Return the [X, Y] coordinate for the center point of the cell that contains the specified text.  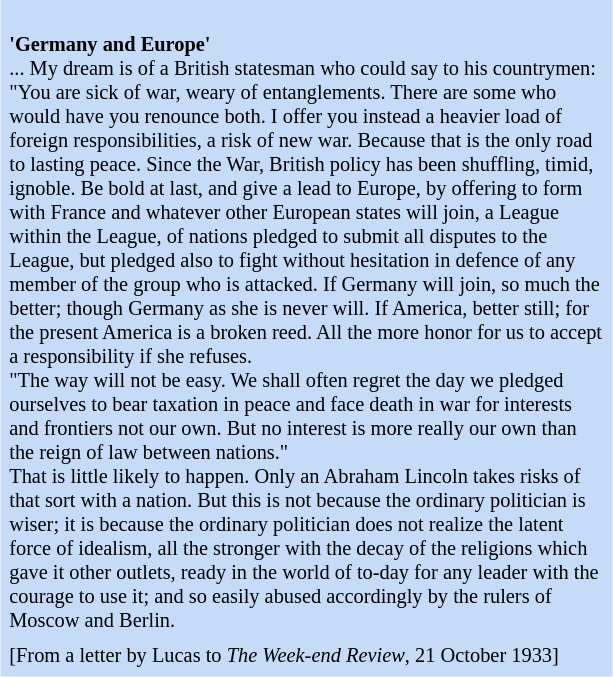
[From a letter by Lucas to The Week-end Review, 21 October 1933] [306, 656]
